Scan for the cell matching the given text and deliver its [X, Y] coordinate at center. 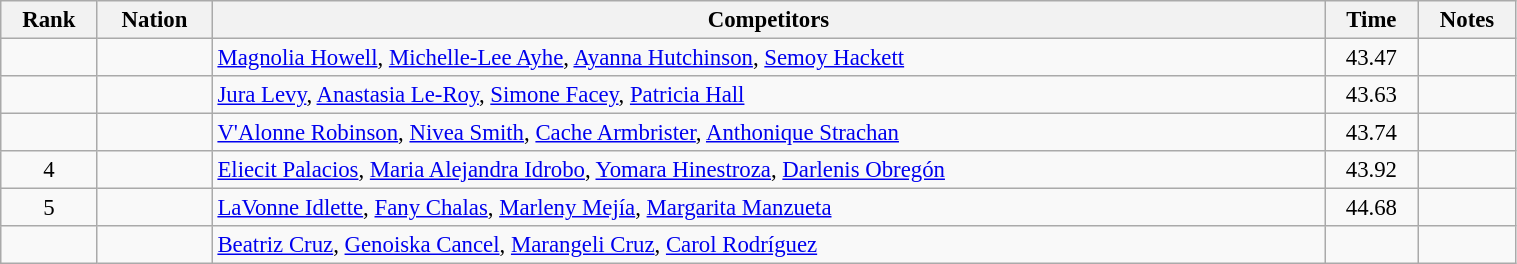
Magnolia Howell, Michelle-Lee Ayhe, Ayanna Hutchinson, Semoy Hackett [768, 58]
V'Alonne Robinson, Nivea Smith, Cache Armbrister, Anthonique Strachan [768, 133]
44.68 [1372, 208]
Nation [154, 20]
43.74 [1372, 133]
Eliecit Palacios, Maria Alejandra Idrobo, Yomara Hinestroza, Darlenis Obregón [768, 170]
43.47 [1372, 58]
LaVonne Idlette, Fany Chalas, Marleny Mejía, Margarita Manzueta [768, 208]
Time [1372, 20]
43.63 [1372, 95]
Rank [49, 20]
5 [49, 208]
43.92 [1372, 170]
Jura Levy, Anastasia Le-Roy, Simone Facey, Patricia Hall [768, 95]
Competitors [768, 20]
4 [49, 170]
Beatriz Cruz, Genoiska Cancel, Marangeli Cruz, Carol Rodríguez [768, 245]
Notes [1467, 20]
